Return the [X, Y] coordinate for the center point of the cell that contains the specified text.  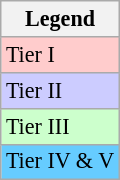
Legend [60, 18]
Tier III [60, 126]
Tier IV & V [60, 162]
Tier I [60, 54]
Tier II [60, 90]
